Find where the given text appears and provide that cell's center as [X, Y] coordinate. 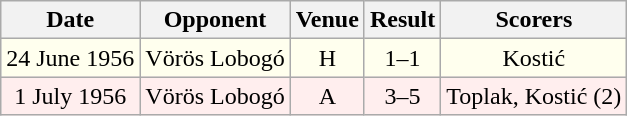
24 June 1956 [70, 58]
1 July 1956 [70, 96]
1–1 [402, 58]
H [327, 58]
Kostić [534, 58]
Venue [327, 20]
3–5 [402, 96]
Scorers [534, 20]
Opponent [215, 20]
Toplak, Kostić (2) [534, 96]
A [327, 96]
Date [70, 20]
Result [402, 20]
